Capture the cell that displays the provided text and extract its (x, y) central coordinate. 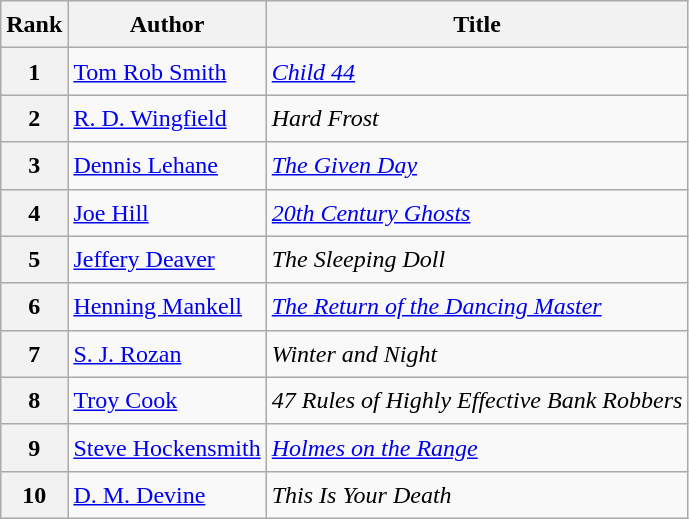
D. M. Devine (167, 494)
Troy Cook (167, 400)
9 (34, 448)
4 (34, 212)
20th Century Ghosts (477, 212)
R. D. Wingfield (167, 118)
Steve Hockensmith (167, 448)
Child 44 (477, 72)
7 (34, 354)
Winter and Night (477, 354)
Rank (34, 24)
S. J. Rozan (167, 354)
This Is Your Death (477, 494)
Dennis Lehane (167, 166)
47 Rules of Highly Effective Bank Robbers (477, 400)
6 (34, 306)
8 (34, 400)
10 (34, 494)
Title (477, 24)
Tom Rob Smith (167, 72)
Joe Hill (167, 212)
Jeffery Deaver (167, 260)
The Given Day (477, 166)
Holmes on the Range (477, 448)
2 (34, 118)
Henning Mankell (167, 306)
Hard Frost (477, 118)
The Sleeping Doll (477, 260)
Author (167, 24)
5 (34, 260)
1 (34, 72)
3 (34, 166)
The Return of the Dancing Master (477, 306)
